From the cell containing the given text, extract its center point as (x, y) coordinate. 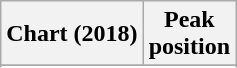
Chart (2018) (72, 34)
Peakposition (189, 34)
